Find where the given text appears and provide that cell's center as (x, y) coordinate. 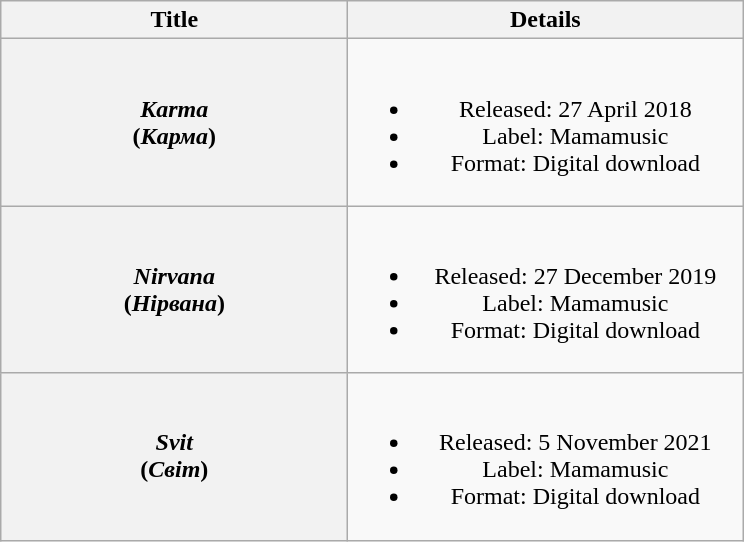
Released: 27 April 2018Label: MamamusicFormat: Digital download (546, 122)
Released: 27 December 2019Label: MamamusicFormat: Digital download (546, 290)
Title (174, 20)
Karma(Карма) (174, 122)
Svit(Світ) (174, 456)
Released: 5 November 2021Label: MamamusicFormat: Digital download (546, 456)
Nirvana(Нірвана) (174, 290)
Details (546, 20)
